For the text-containing cell, return its midpoint in [x, y] coordinate format. 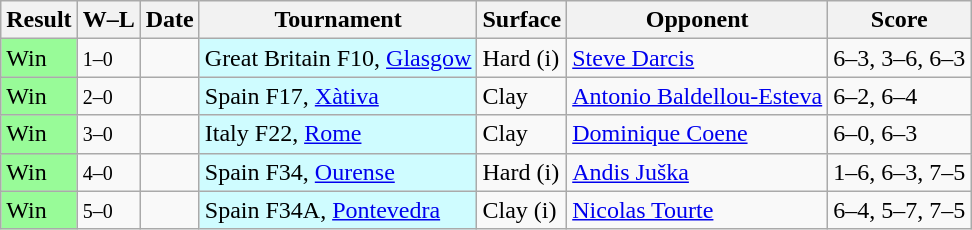
6–2, 6–4 [900, 96]
Score [900, 20]
6–3, 3–6, 6–3 [900, 58]
Antonio Baldellou-Esteva [698, 96]
Spain F34, Ourense [338, 172]
Dominique Coene [698, 134]
Andis Juška [698, 172]
5–0 [108, 210]
1–6, 6–3, 7–5 [900, 172]
Spain F17, Xàtiva [338, 96]
Nicolas Tourte [698, 210]
1–0 [108, 58]
Steve Darcis [698, 58]
Tournament [338, 20]
6–0, 6–3 [900, 134]
Spain F34A, Pontevedra [338, 210]
W–L [108, 20]
4–0 [108, 172]
Italy F22, Rome [338, 134]
Surface [522, 20]
Date [170, 20]
3–0 [108, 134]
2–0 [108, 96]
Clay (i) [522, 210]
Result [39, 20]
Great Britain F10, Glasgow [338, 58]
6–4, 5–7, 7–5 [900, 210]
Opponent [698, 20]
